For the text-containing cell, return its midpoint in [x, y] coordinate format. 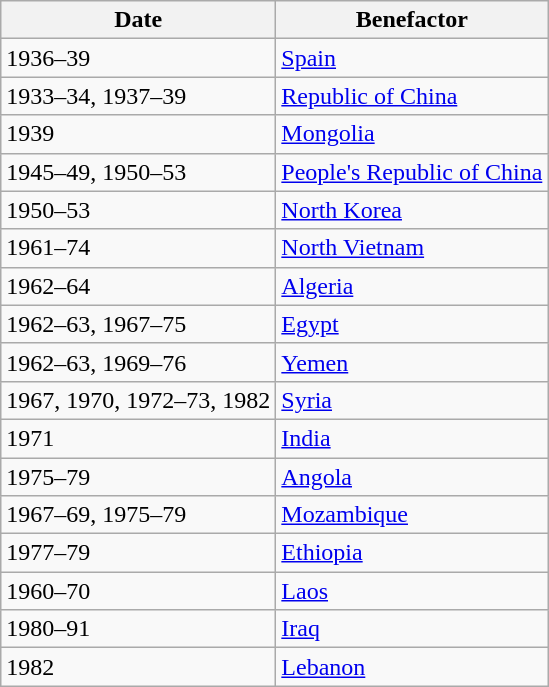
Lebanon [412, 667]
Algeria [412, 286]
Date [138, 20]
People's Republic of China [412, 172]
1982 [138, 667]
1945–49, 1950–53 [138, 172]
Yemen [412, 362]
1962–63, 1969–76 [138, 362]
1971 [138, 438]
North Korea [412, 210]
India [412, 438]
1980–91 [138, 629]
Laos [412, 591]
1933–34, 1937–39 [138, 96]
1967, 1970, 1972–73, 1982 [138, 400]
1950–53 [138, 210]
1939 [138, 134]
1960–70 [138, 591]
1977–79 [138, 553]
Mozambique [412, 515]
Egypt [412, 324]
1962–64 [138, 286]
Spain [412, 58]
North Vietnam [412, 248]
Republic of China [412, 96]
Iraq [412, 629]
1936–39 [138, 58]
Angola [412, 477]
Mongolia [412, 134]
1967–69, 1975–79 [138, 515]
1961–74 [138, 248]
1975–79 [138, 477]
Ethiopia [412, 553]
1962–63, 1967–75 [138, 324]
Benefactor [412, 20]
Syria [412, 400]
